Detect which cell encompasses the target text, then output its [x, y] center coordinate. 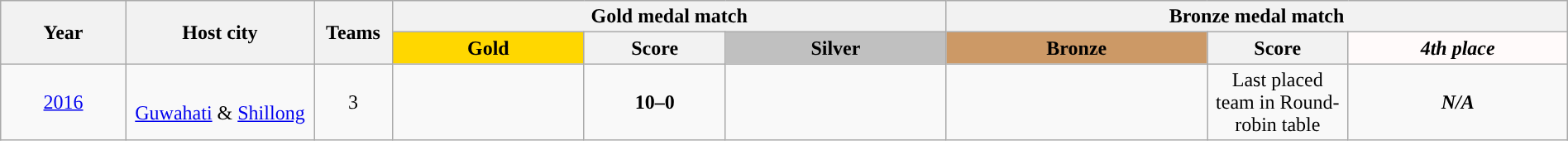
Gold medal match [669, 17]
Guwahati & Shillong [220, 102]
Last placed team in Round-robin table [1278, 102]
Teams [354, 32]
3 [354, 102]
4th place [1457, 48]
2016 [64, 102]
N/A [1457, 102]
Bronze medal match [1257, 17]
Bronze [1077, 48]
Year [64, 32]
Host city [220, 32]
Gold [488, 48]
Silver [835, 48]
10–0 [654, 102]
